Determine the [X, Y] coordinate at the center of the cell enclosing the given text.  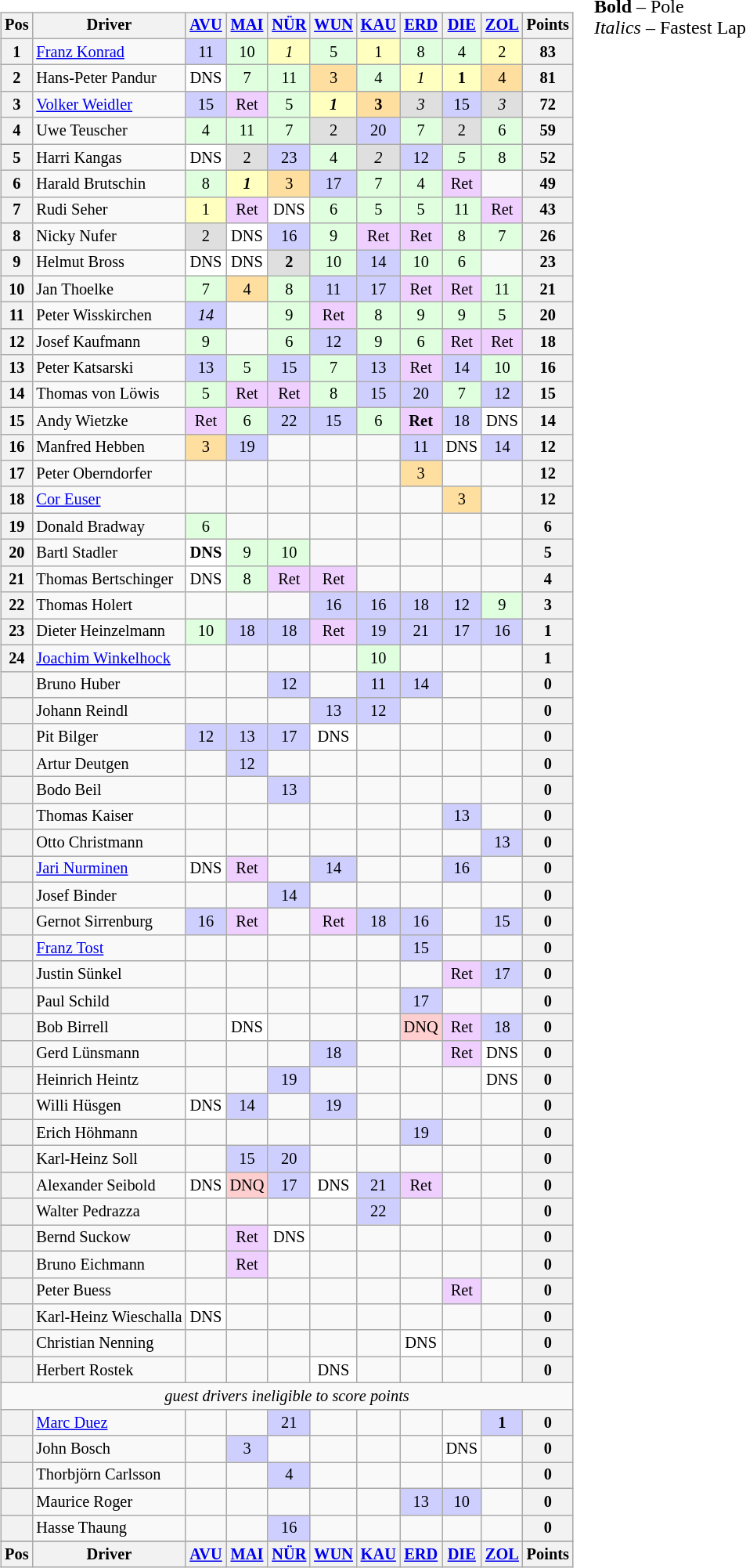
Hans-Peter Pandur [109, 78]
52 [548, 157]
Bob Birrell [109, 1028]
Volker Weidler [109, 105]
John Bosch [109, 1449]
Harald Brutschin [109, 184]
43 [548, 210]
Marc Duez [109, 1422]
59 [548, 131]
Jan Thoelke [109, 289]
Heinrich Heintz [109, 1080]
Bodo Beil [109, 790]
Josef Binder [109, 895]
24 [16, 658]
Bruno Eichmann [109, 1264]
Harri Kangas [109, 157]
Artur Deutgen [109, 764]
Manfred Hebben [109, 447]
Maurice Roger [109, 1501]
72 [548, 105]
Herbert Rostek [109, 1370]
Walter Pedrazza [109, 1212]
Franz Tost [109, 948]
Gerd Lünsmann [109, 1053]
49 [548, 184]
Donald Bradway [109, 526]
Thorbjörn Carlsson [109, 1476]
Bernd Suckow [109, 1238]
Josef Kaufmann [109, 342]
Nicky Nufer [109, 237]
Thomas Holert [109, 605]
Bartl Stadler [109, 553]
Thomas Bertschinger [109, 579]
Gernot Sirrenburg [109, 922]
Peter Wisskirchen [109, 316]
Paul Schild [109, 1001]
26 [548, 237]
guest drivers ineligible to score points [287, 1396]
Jari Nurminen [109, 869]
Christian Nenning [109, 1343]
Hasse Thaung [109, 1528]
Andy Wietzke [109, 421]
Thomas Kaiser [109, 816]
Karl-Heinz Soll [109, 1159]
83 [548, 52]
Peter Katsarski [109, 368]
Alexander Seibold [109, 1186]
Willi Hüsgen [109, 1107]
Justin Sünkel [109, 974]
Rudi Seher [109, 210]
Uwe Teuscher [109, 131]
Dieter Heinzelmann [109, 632]
Bruno Huber [109, 685]
Pit Bilger [109, 737]
Cor Euser [109, 500]
Joachim Winkelhock [109, 658]
Otto Christmann [109, 843]
Peter Buess [109, 1291]
Peter Oberndorfer [109, 474]
Thomas von Löwis [109, 395]
Karl-Heinz Wieschalla [109, 1317]
81 [548, 78]
Franz Konrad [109, 52]
Erich Höhmann [109, 1133]
Helmut Bross [109, 263]
Johann Reindl [109, 711]
